Determine the [X, Y] coordinate at the center of the cell enclosing the given text.  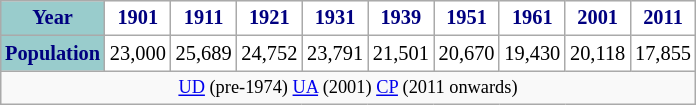
19,430 [532, 54]
UD (pre-1974) UA (2001) CP (2011 onwards) [348, 88]
1901 [138, 18]
1911 [204, 18]
1939 [401, 18]
17,855 [663, 54]
1961 [532, 18]
21,501 [401, 54]
20,670 [467, 54]
24,752 [269, 54]
23,000 [138, 54]
Population [52, 54]
20,118 [598, 54]
2011 [663, 18]
Year [52, 18]
25,689 [204, 54]
2001 [598, 18]
1951 [467, 18]
1931 [335, 18]
23,791 [335, 54]
1921 [269, 18]
